Determine the [x, y] coordinate at the center of the cell enclosing the given text.  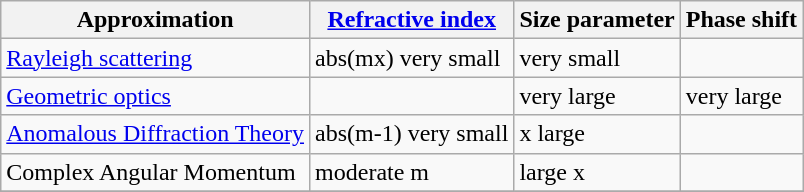
Size parameter [597, 20]
very small [597, 58]
Phase shift [741, 20]
large x [597, 172]
Rayleigh scattering [156, 58]
moderate m [412, 172]
x large [597, 134]
Refractive index [412, 20]
abs(m-1) very small [412, 134]
Approximation [156, 20]
abs(mx) very small [412, 58]
Geometric optics [156, 96]
Complex Angular Momentum [156, 172]
Anomalous Diffraction Theory [156, 134]
